Capture the cell that displays the provided text and extract its (x, y) central coordinate. 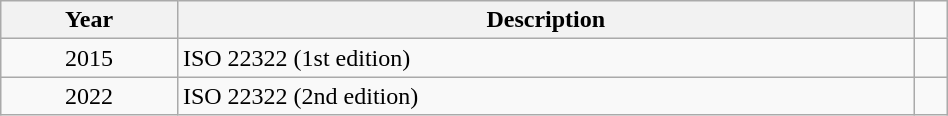
Year (90, 20)
2015 (90, 58)
ISO 22322 (2nd edition) (546, 96)
ISO 22322 (1st edition) (546, 58)
Description (546, 20)
2022 (90, 96)
